For the text-containing cell, return its midpoint in (X, Y) coordinate format. 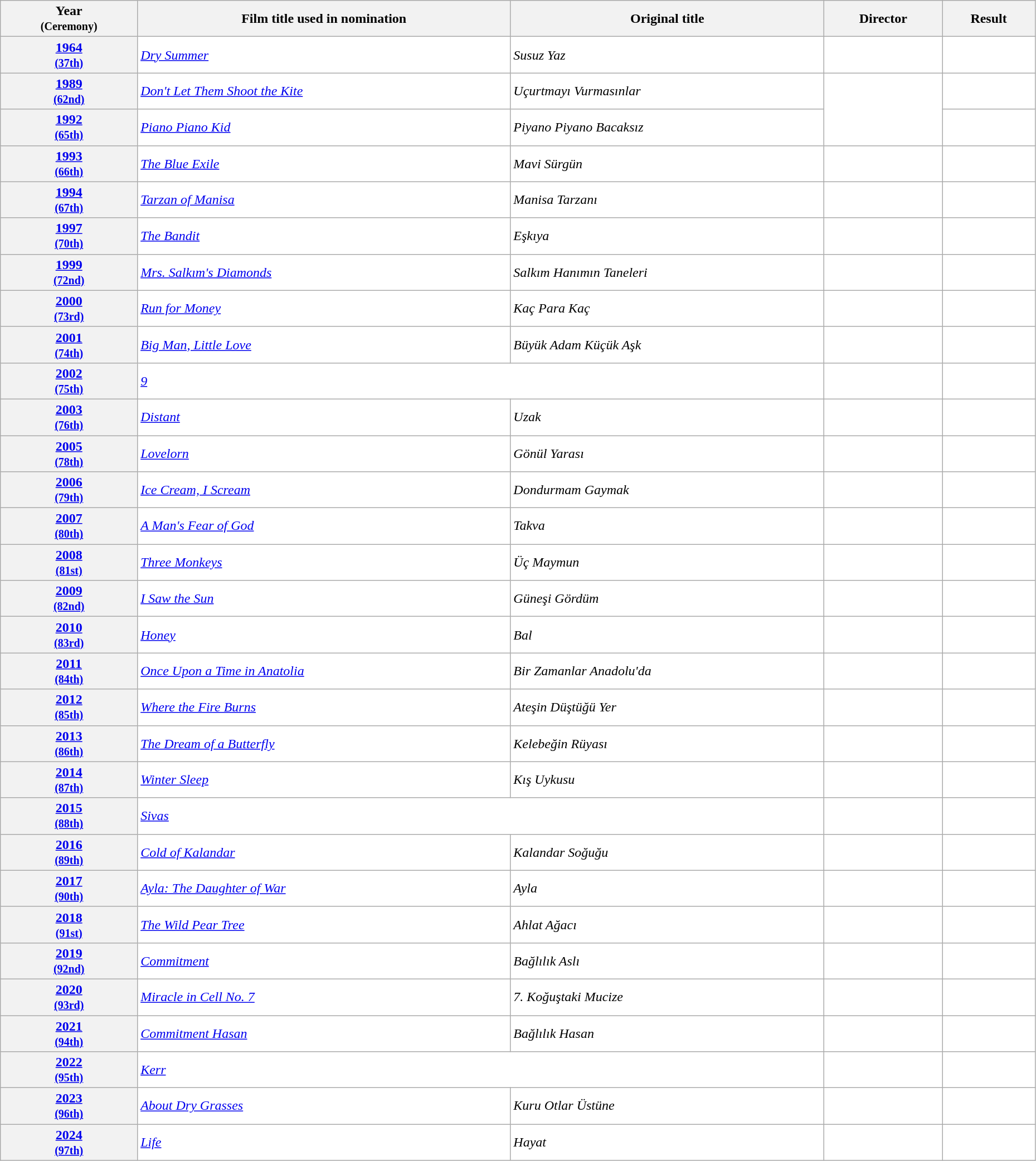
Big Man, Little Love (324, 344)
Life (324, 1142)
Hayat (668, 1142)
Eşkıya (668, 236)
Cold of Kalandar (324, 852)
Ahlat Ağacı (668, 925)
I Saw the Sun (324, 598)
Ayla: The Daughter of War (324, 888)
Büyük Adam Küçük Aşk (668, 344)
Manisa Tarzanı (668, 199)
Commitment Hasan (324, 1033)
1997(70th) (69, 236)
2008(81st) (69, 563)
Üç Maymun (668, 563)
Original title (668, 19)
Year(Ceremony) (69, 19)
Three Monkeys (324, 563)
2014(87th) (69, 780)
Uzak (668, 417)
1989(62nd) (69, 91)
Where the Fire Burns (324, 708)
Takva (668, 526)
2024(97th) (69, 1142)
2001(74th) (69, 344)
Lovelorn (324, 453)
Kaç Para Kaç (668, 309)
Bal (668, 635)
2023(96th) (69, 1106)
Kuru Otlar Üstüne (668, 1106)
1964(37th) (69, 55)
2006(79th) (69, 490)
Director (883, 19)
2015(88th) (69, 816)
Bir Zamanlar Anadolu'da (668, 671)
Uçurtmayı Vurmasınlar (668, 91)
2016(89th) (69, 852)
Kalandar Soğuğu (668, 852)
2020(93rd) (69, 997)
Run for Money (324, 309)
Salkım Hanımın Taneleri (668, 272)
The Blue Exile (324, 164)
1993(66th) (69, 164)
Dondurmam Gaymak (668, 490)
Güneşi Gördüm (668, 598)
Ice Cream, I Scream (324, 490)
Sivas (481, 816)
The Wild Pear Tree (324, 925)
2000(73rd) (69, 309)
A Man's Fear of God (324, 526)
Result (989, 19)
2018(91st) (69, 925)
2007(80th) (69, 526)
Mrs. Salkım's Diamonds (324, 272)
Susuz Yaz (668, 55)
Once Upon a Time in Anatolia (324, 671)
Bağlılık Hasan (668, 1033)
Dry Summer (324, 55)
2021(94th) (69, 1033)
Miracle in Cell No. 7 (324, 997)
9 (481, 381)
The Bandit (324, 236)
Tarzan of Manisa (324, 199)
Piano Piano Kid (324, 127)
About Dry Grasses (324, 1106)
2003(76th) (69, 417)
2022(95th) (69, 1070)
Kelebeğin Rüyası (668, 743)
1994(67th) (69, 199)
Don't Let Them Shoot the Kite (324, 91)
Mavi Sürgün (668, 164)
Ayla (668, 888)
Ateşin Düştüğü Yer (668, 708)
2005(78th) (69, 453)
Kış Uykusu (668, 780)
Winter Sleep (324, 780)
1992(65th) (69, 127)
1999(72nd) (69, 272)
2012(85th) (69, 708)
2009(82nd) (69, 598)
Honey (324, 635)
Piyano Piyano Bacaksız (668, 127)
2010(83rd) (69, 635)
The Dream of a Butterfly (324, 743)
2017(90th) (69, 888)
Distant (324, 417)
7. Koğuştaki Mucize (668, 997)
2013(86th) (69, 743)
Commitment (324, 960)
2011(84th) (69, 671)
Gönül Yarası (668, 453)
2002(75th) (69, 381)
Film title used in nomination (324, 19)
2019(92nd) (69, 960)
Bağlılık Aslı (668, 960)
Kerr (481, 1070)
